Locate the cell with the specified text and output its (X, Y) center coordinate. 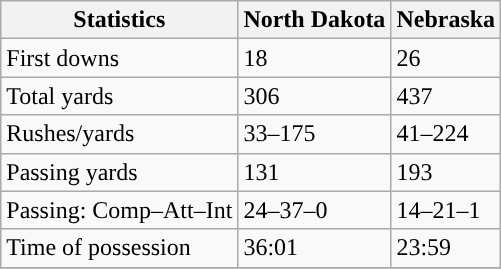
Nebraska (446, 20)
36:01 (314, 248)
Statistics (120, 20)
131 (314, 172)
18 (314, 58)
23:59 (446, 248)
41–224 (446, 134)
14–21–1 (446, 210)
24–37–0 (314, 210)
33–175 (314, 134)
193 (446, 172)
Rushes/yards (120, 134)
Time of possession (120, 248)
North Dakota (314, 20)
Passing: Comp–Att–Int (120, 210)
437 (446, 96)
First downs (120, 58)
26 (446, 58)
Total yards (120, 96)
306 (314, 96)
Passing yards (120, 172)
